Identify which cell holds the provided text, then report its [X, Y] central coordinate. 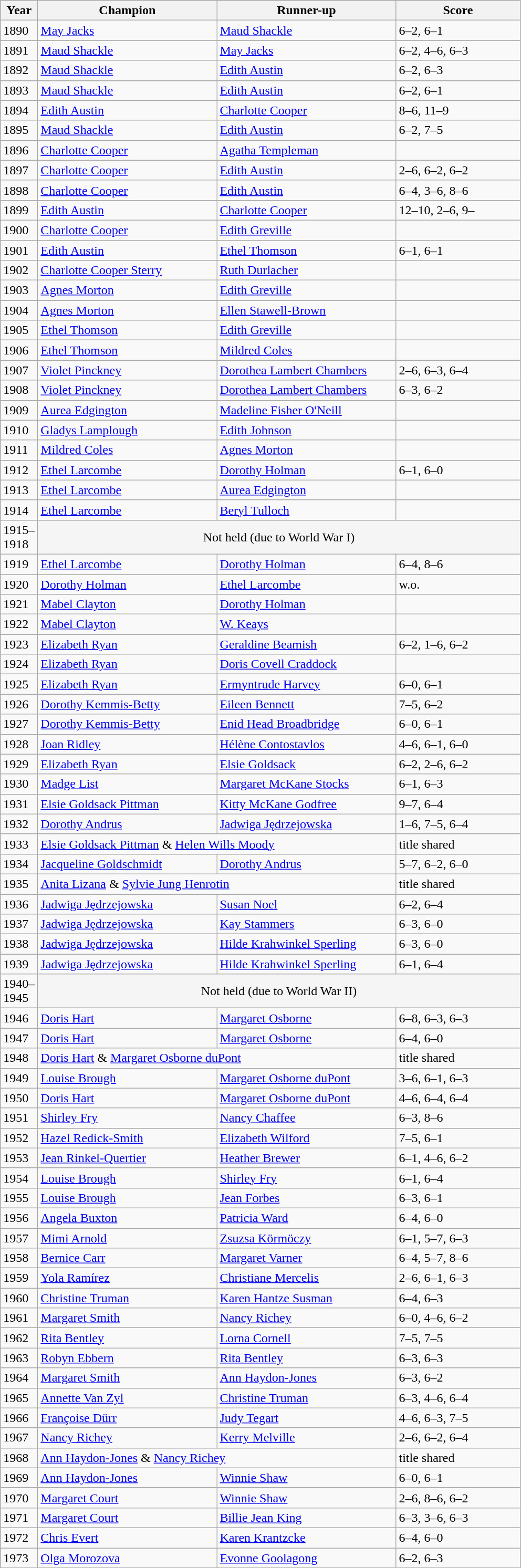
1951 [19, 1118]
Charlotte Cooper Sterry [127, 270]
9–7, 6–4 [458, 804]
1895 [19, 130]
1926 [19, 704]
1966 [19, 1418]
1907 [19, 370]
2–6, 6–1, 6–3 [458, 1278]
6–0, 4–6, 6–2 [458, 1318]
Ann Haydon-Jones & Nancy Richey [217, 1458]
Margaret Varner [307, 1258]
Agatha Templeman [307, 150]
1900 [19, 230]
1961 [19, 1318]
1953 [19, 1158]
1905 [19, 330]
12–10, 2–6, 9– [458, 210]
Judy Tegart [307, 1418]
1946 [19, 1018]
1949 [19, 1078]
1899 [19, 210]
Kitty McKane Godfree [307, 804]
Hélène Contostavlos [307, 744]
Anita Lizana & Sylvie Jung Henrotin [217, 884]
6–2, 6–4 [458, 904]
Patricia Ward [307, 1218]
1890 [19, 30]
1896 [19, 150]
1903 [19, 290]
8–6, 11–9 [458, 110]
Jean Forbes [307, 1198]
1952 [19, 1138]
Doris Hart & Margaret Osborne duPont [217, 1058]
1962 [19, 1338]
1927 [19, 724]
1925 [19, 684]
1922 [19, 624]
6–3, 4–6, 6–4 [458, 1398]
1960 [19, 1298]
3–6, 6–1, 6–3 [458, 1078]
2–6, 6–3, 6–4 [458, 370]
W. Keays [307, 624]
6–8, 6–3, 6–3 [458, 1018]
1964 [19, 1378]
Lorna Cornell [307, 1338]
Madeline Fisher O'Neill [307, 410]
7–5, 7–5 [458, 1338]
1923 [19, 644]
1935 [19, 884]
1932 [19, 824]
Christiane Mercelis [307, 1278]
1936 [19, 904]
6–3, 6–3 [458, 1358]
Elizabeth Wilford [307, 1138]
Heather Brewer [307, 1158]
1912 [19, 470]
Chris Evert [127, 1538]
Not held (due to World War I) [279, 537]
6–4, 8–6 [458, 564]
1965 [19, 1398]
1973 [19, 1558]
4–6, 6–3, 7–5 [458, 1418]
1904 [19, 310]
Françoise Dürr [127, 1418]
1956 [19, 1218]
6–4, 3–6, 8–6 [458, 190]
Champion [127, 11]
7–5, 6–2 [458, 704]
6–1, 6–0 [458, 470]
4–6, 6–1, 6–0 [458, 744]
1934 [19, 864]
Kerry Melville [307, 1438]
1970 [19, 1498]
Zsuzsa Körmöczy [307, 1238]
1968 [19, 1458]
Doris Covell Craddock [307, 664]
1963 [19, 1358]
1929 [19, 764]
Karen Hantze Susman [307, 1298]
6–2, 7–5 [458, 130]
1967 [19, 1438]
1933 [19, 844]
1913 [19, 490]
6–1, 6–1 [458, 250]
1893 [19, 90]
1909 [19, 410]
1911 [19, 450]
Elsie Goldsack Pittman [127, 804]
Not held (due to World War II) [279, 991]
6–3, 6–1 [458, 1198]
1894 [19, 110]
Billie Jean King [307, 1518]
Score [458, 11]
Edith Johnson [307, 430]
Mimi Arnold [127, 1238]
Gladys Lamplough [127, 430]
Jean Rinkel-Quertier [127, 1158]
w.o. [458, 584]
1915–1918 [19, 537]
1898 [19, 190]
1958 [19, 1258]
Nancy Chaffee [307, 1118]
Ruth Durlacher [307, 270]
1957 [19, 1238]
6–1, 5–7, 6–3 [458, 1238]
1940–1945 [19, 991]
Karen Krantzcke [307, 1538]
1959 [19, 1278]
6–4, 5–7, 8–6 [458, 1258]
1971 [19, 1518]
4–6, 6–4, 6–4 [458, 1098]
1891 [19, 50]
1921 [19, 604]
5–7, 6–2, 6–0 [458, 864]
1947 [19, 1038]
1969 [19, 1478]
1901 [19, 250]
1937 [19, 924]
Bernice Carr [127, 1258]
1972 [19, 1538]
Robyn Ebbern [127, 1358]
1920 [19, 584]
Angela Buxton [127, 1218]
1919 [19, 564]
Susan Noel [307, 904]
Yola Ramírez [127, 1278]
1908 [19, 390]
Kay Stammers [307, 924]
1948 [19, 1058]
2–6, 8–6, 6–2 [458, 1498]
1910 [19, 430]
6–2, 4–6, 6–3 [458, 50]
1928 [19, 744]
1897 [19, 170]
Eileen Bennett [307, 704]
6–4, 6–3 [458, 1298]
6–1, 4–6, 6–2 [458, 1158]
Jacqueline Goldschmidt [127, 864]
1906 [19, 350]
2–6, 6–2, 6–4 [458, 1438]
2–6, 6–2, 6–2 [458, 170]
6–3, 3–6, 6–3 [458, 1518]
1914 [19, 510]
Ellen Stawell-Brown [307, 310]
7–5, 6–1 [458, 1138]
1950 [19, 1098]
Enid Head Broadbridge [307, 724]
Ermyntrude Harvey [307, 684]
Evonne Goolagong [307, 1558]
Joan Ridley [127, 744]
1954 [19, 1178]
Elsie Goldsack [307, 764]
1930 [19, 784]
Hazel Redick-Smith [127, 1138]
Beryl Tulloch [307, 510]
6–2, 2–6, 6–2 [458, 764]
6–3, 8–6 [458, 1118]
Madge List [127, 784]
Olga Morozova [127, 1558]
Elsie Goldsack Pittman & Helen Wills Moody [217, 844]
1892 [19, 70]
Runner-up [307, 11]
1955 [19, 1198]
1939 [19, 964]
1–6, 7–5, 6–4 [458, 824]
6–2, 1–6, 6–2 [458, 644]
1931 [19, 804]
Margaret McKane Stocks [307, 784]
1924 [19, 664]
Annette Van Zyl [127, 1398]
6–1, 6–3 [458, 784]
Year [19, 11]
1938 [19, 944]
1902 [19, 270]
Geraldine Beamish [307, 644]
